From the cell containing the given text, extract its center point as (X, Y) coordinate. 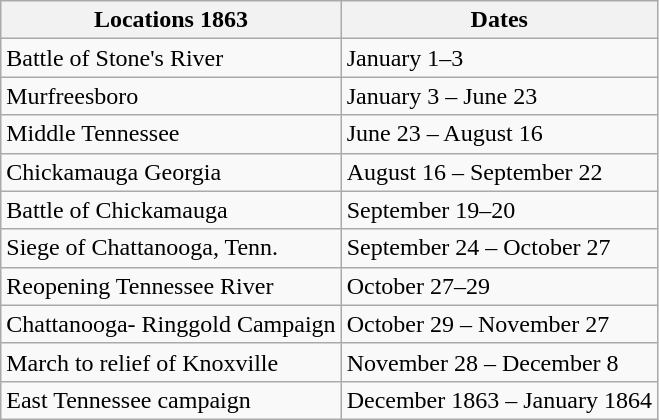
January 1–3 (499, 58)
October 29 – November 27 (499, 324)
June 23 – August 16 (499, 134)
Chattanooga- Ringgold Campaign (171, 324)
Chickamauga Georgia (171, 172)
October 27–29 (499, 286)
Middle Tennessee (171, 134)
Murfreesboro (171, 96)
Locations 1863 (171, 20)
Battle of Chickamauga (171, 210)
East Tennessee campaign (171, 400)
September 24 – October 27 (499, 248)
Reopening Tennessee River (171, 286)
Siege of Chattanooga, Tenn. (171, 248)
Dates (499, 20)
November 28 – December 8 (499, 362)
December 1863 – January 1864 (499, 400)
Battle of Stone's River (171, 58)
January 3 – June 23 (499, 96)
August 16 – September 22 (499, 172)
September 19–20 (499, 210)
March to relief of Knoxville (171, 362)
